Detect which cell encompasses the target text, then output its [x, y] center coordinate. 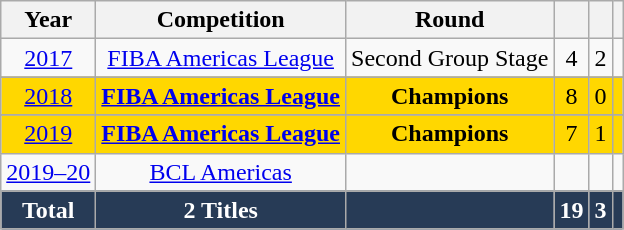
19 [572, 210]
4 [572, 58]
7 [572, 134]
3 [600, 210]
8 [572, 96]
Year [48, 20]
BCL Americas [221, 172]
Second Group Stage [450, 58]
2017 [48, 58]
Total [48, 210]
Round [450, 20]
2019 [48, 134]
Competition [221, 20]
2 Titles [221, 210]
2019–20 [48, 172]
0 [600, 96]
1 [600, 134]
2018 [48, 96]
2 [600, 58]
